Detect which cell encompasses the target text, then output its (X, Y) center coordinate. 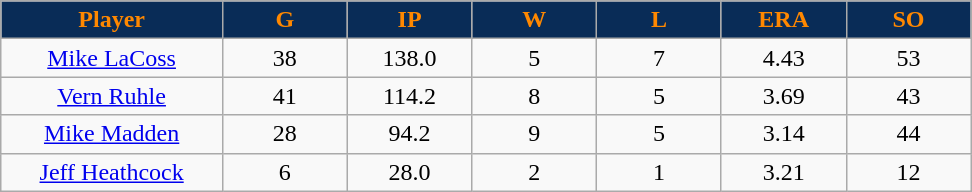
SO (908, 20)
12 (908, 172)
28 (284, 134)
1 (660, 172)
8 (534, 96)
3.14 (784, 134)
6 (284, 172)
43 (908, 96)
Player (112, 20)
4.43 (784, 58)
L (660, 20)
Vern Ruhle (112, 96)
W (534, 20)
94.2 (410, 134)
Mike Madden (112, 134)
138.0 (410, 58)
Jeff Heathcock (112, 172)
IP (410, 20)
3.21 (784, 172)
114.2 (410, 96)
9 (534, 134)
G (284, 20)
7 (660, 58)
3.69 (784, 96)
44 (908, 134)
53 (908, 58)
41 (284, 96)
38 (284, 58)
2 (534, 172)
Mike LaCoss (112, 58)
28.0 (410, 172)
ERA (784, 20)
